Capture the cell that displays the provided text and extract its (x, y) central coordinate. 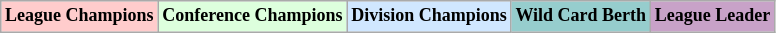
Conference Champions (252, 16)
League Champions (80, 16)
Wild Card Berth (580, 16)
Division Champions (429, 16)
League Leader (712, 16)
